Identify which cell holds the provided text, then report its [X, Y] central coordinate. 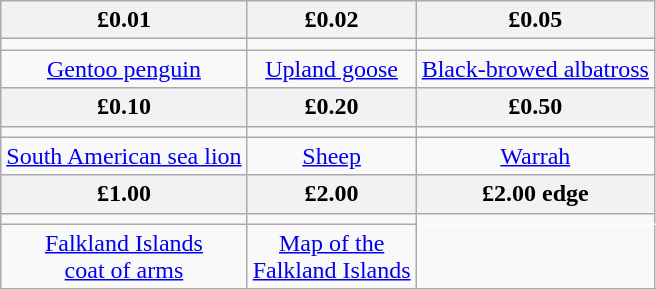
Black-browed albatross [535, 69]
£0.50 [535, 107]
£2.00 edge [535, 194]
Map of theFalkland Islands [332, 256]
Warrah [535, 156]
Upland goose [332, 69]
Falkland Islandscoat of arms [124, 256]
£2.00 [332, 194]
£0.10 [124, 107]
£1.00 [124, 194]
£0.05 [535, 20]
£0.01 [124, 20]
Gentoo penguin [124, 69]
£0.20 [332, 107]
South American sea lion [124, 156]
£0.02 [332, 20]
Sheep [332, 156]
